Provide the (x, y) coordinate of the cell's center where the given text is located.  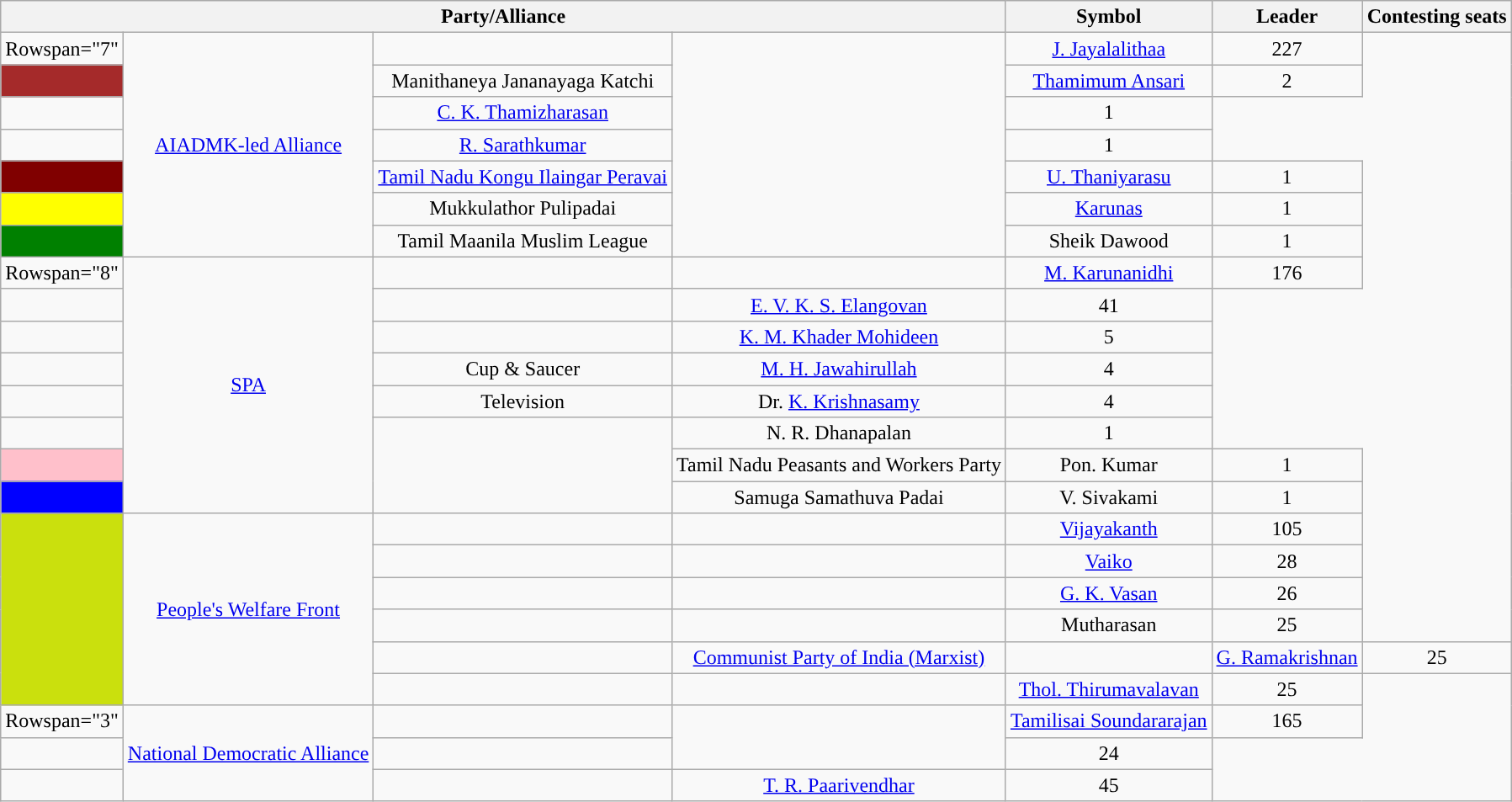
Rowspan="8" (62, 273)
Television (523, 401)
E. V. K. S. Elangovan (838, 305)
Tamil Nadu Kongu Ilaingar Peravai (523, 177)
24 (1109, 753)
Leader (1287, 17)
Karunas (1109, 209)
Symbol (1109, 17)
M. Karunanidhi (1109, 273)
M. H. Jawahirullah (838, 369)
Tamilisai Soundararajan (1109, 721)
N. R. Dhanapalan (838, 433)
Vaiko (1109, 561)
45 (1109, 785)
J. Jayalalithaa (1109, 49)
T. R. Paarivendhar (838, 785)
Tamil Nadu Peasants and Workers Party (838, 465)
National Democratic Alliance (248, 753)
Cup & Saucer (523, 369)
U. Thaniyarasu (1109, 177)
R. Sarathkumar (523, 145)
G. Ramakrishnan (1287, 657)
C. K. Thamizharasan (523, 113)
227 (1287, 49)
176 (1287, 273)
Mutharasan (1109, 625)
Rowspan="7" (62, 49)
Thamimum Ansari (1109, 81)
Vijayakanth (1109, 529)
Pon. Kumar (1109, 465)
28 (1287, 561)
AIADMK-led Alliance (248, 145)
26 (1287, 593)
Sheik Dawood (1109, 241)
Contesting seats (1437, 17)
Thol. Thirumavalavan (1109, 689)
Rowspan="3" (62, 721)
G. K. Vasan (1109, 593)
Dr. K. Krishnasamy (838, 401)
Manithaneya Jananayaga Katchi (523, 81)
165 (1287, 721)
K. M. Khader Mohideen (838, 337)
105 (1287, 529)
Communist Party of India (Marxist) (838, 657)
5 (1109, 337)
SPA (248, 385)
2 (1287, 81)
People's Welfare Front (248, 609)
Tamil Maanila Muslim League (523, 241)
Samuga Samathuva Padai (838, 497)
41 (1109, 305)
V. Sivakami (1109, 497)
Party/Alliance (503, 17)
Mukkulathor Pulipadai (523, 209)
